Return the [X, Y] coordinate for the center point of the cell that contains the specified text.  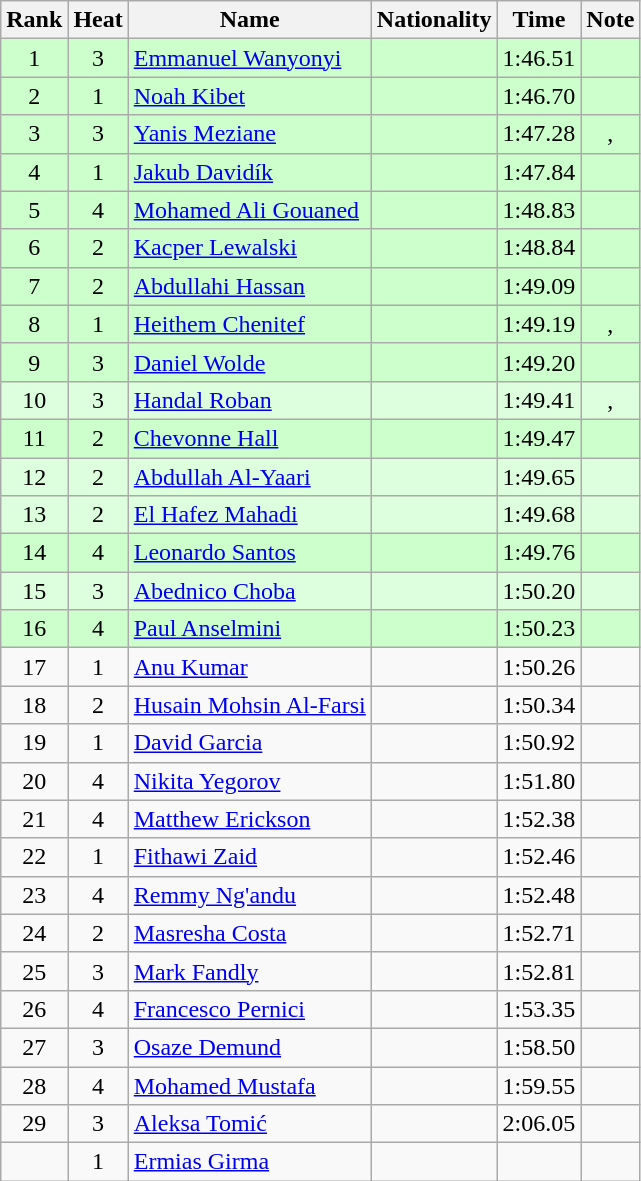
8 [34, 324]
1:49.47 [539, 438]
24 [34, 933]
27 [34, 1047]
1:49.76 [539, 553]
Anu Kumar [250, 667]
Emmanuel Wanyonyi [250, 58]
16 [34, 629]
7 [34, 286]
Mohamed Mustafa [250, 1085]
Chevonne Hall [250, 438]
11 [34, 438]
13 [34, 515]
1:50.23 [539, 629]
29 [34, 1124]
28 [34, 1085]
20 [34, 781]
10 [34, 400]
1:47.28 [539, 134]
Abdullahi Hassan [250, 286]
5 [34, 210]
1:48.83 [539, 210]
25 [34, 971]
Daniel Wolde [250, 362]
Osaze Demund [250, 1047]
Noah Kibet [250, 96]
1:46.70 [539, 96]
Ermias Girma [250, 1162]
Matthew Erickson [250, 819]
Paul Anselmini [250, 629]
26 [34, 1009]
22 [34, 857]
Nationality [434, 20]
23 [34, 895]
1:52.38 [539, 819]
Note [610, 20]
Remmy Ng'andu [250, 895]
El Hafez Mahadi [250, 515]
1:52.46 [539, 857]
18 [34, 705]
21 [34, 819]
1:52.81 [539, 971]
1:52.48 [539, 895]
Leonardo Santos [250, 553]
1:47.84 [539, 172]
1:49.41 [539, 400]
Rank [34, 20]
1:58.50 [539, 1047]
Mohamed Ali Gouaned [250, 210]
Name [250, 20]
Handal Roban [250, 400]
Nikita Yegorov [250, 781]
1:50.20 [539, 591]
15 [34, 591]
1:50.26 [539, 667]
1:52.71 [539, 933]
1:53.35 [539, 1009]
Masresha Costa [250, 933]
1:51.80 [539, 781]
Husain Mohsin Al-Farsi [250, 705]
Kacper Lewalski [250, 248]
1:46.51 [539, 58]
1:49.19 [539, 324]
Abednico Choba [250, 591]
1:49.68 [539, 515]
Time [539, 20]
Francesco Pernici [250, 1009]
17 [34, 667]
1:49.09 [539, 286]
Jakub Davidík [250, 172]
12 [34, 477]
1:59.55 [539, 1085]
Abdullah Al-Yaari [250, 477]
19 [34, 743]
1:50.92 [539, 743]
David Garcia [250, 743]
9 [34, 362]
14 [34, 553]
Mark Fandly [250, 971]
Yanis Meziane [250, 134]
Heithem Chenitef [250, 324]
1:48.84 [539, 248]
2:06.05 [539, 1124]
Heat [98, 20]
Fithawi Zaid [250, 857]
1:50.34 [539, 705]
Aleksa Tomić [250, 1124]
6 [34, 248]
1:49.20 [539, 362]
1:49.65 [539, 477]
